Extract the (X, Y) coordinate from the center of the cell holding the provided text.  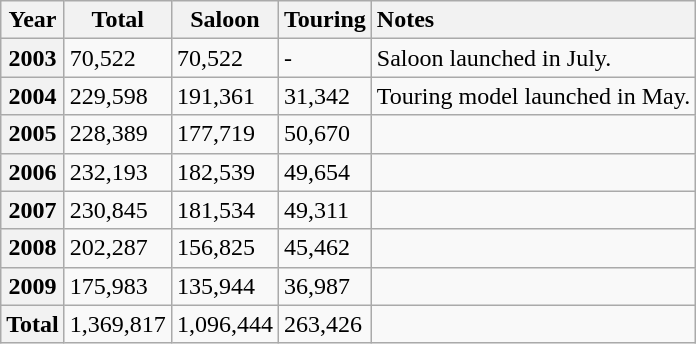
229,598 (118, 96)
191,361 (224, 96)
2008 (33, 248)
2003 (33, 58)
263,426 (324, 324)
182,539 (224, 172)
1,369,817 (118, 324)
Year (33, 20)
175,983 (118, 286)
31,342 (324, 96)
Touring model launched in May. (533, 96)
202,287 (118, 248)
2009 (33, 286)
181,534 (224, 210)
228,389 (118, 134)
1,096,444 (224, 324)
Saloon (224, 20)
Saloon launched in July. (533, 58)
177,719 (224, 134)
135,944 (224, 286)
2007 (33, 210)
156,825 (224, 248)
2005 (33, 134)
49,311 (324, 210)
230,845 (118, 210)
2004 (33, 96)
50,670 (324, 134)
- (324, 58)
2006 (33, 172)
45,462 (324, 248)
49,654 (324, 172)
Notes (533, 20)
36,987 (324, 286)
232,193 (118, 172)
Touring (324, 20)
